Capture the cell that displays the provided text and extract its (x, y) central coordinate. 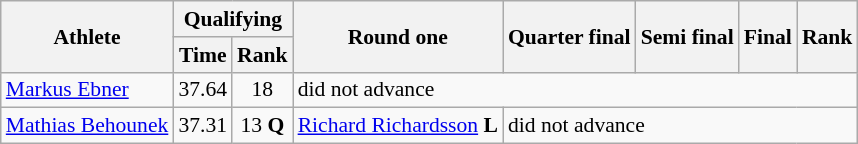
37.31 (202, 126)
Quarter final (570, 36)
Athlete (88, 36)
Time (202, 55)
Qualifying (232, 19)
Semi final (688, 36)
Final (768, 36)
Round one (398, 36)
13 Q (262, 126)
37.64 (202, 90)
18 (262, 90)
Markus Ebner (88, 90)
Mathias Behounek (88, 126)
Richard Richardsson L (398, 126)
